Determine the [x, y] coordinate at the center of the cell enclosing the given text.  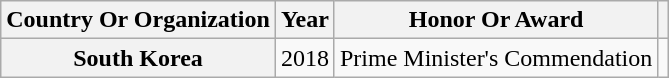
South Korea [138, 58]
2018 [304, 58]
Country Or Organization [138, 20]
Honor Or Award [496, 20]
Prime Minister's Commendation [496, 58]
Year [304, 20]
